Search for the cell housing the specified text and yield its (X, Y) center coordinate. 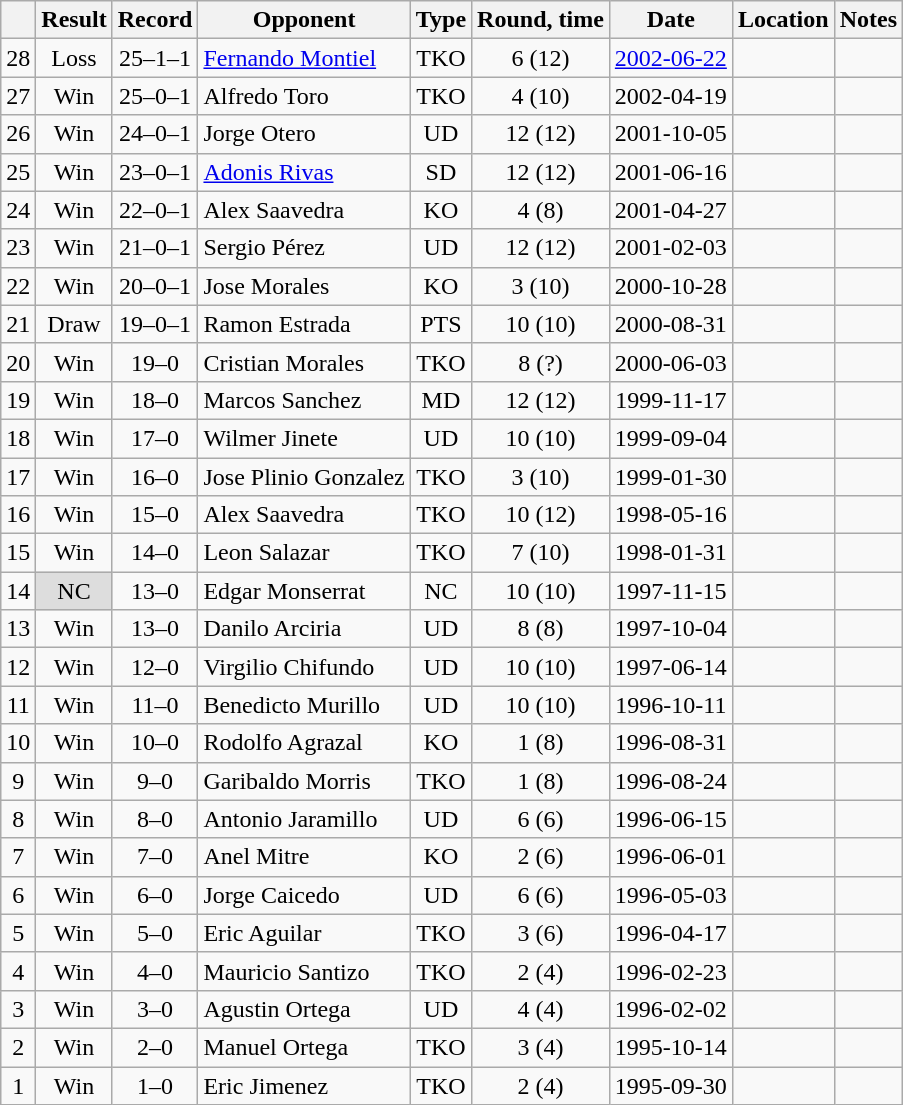
10 (18, 743)
4 (4) (541, 1009)
SD (440, 172)
8 (8) (541, 629)
Date (670, 20)
Marcos Sanchez (304, 400)
Antonio Jaramillo (304, 819)
20 (18, 362)
8 (18, 819)
Edgar Monserrat (304, 591)
8–0 (155, 819)
2–0 (155, 1047)
22 (18, 286)
6–0 (155, 895)
19–0 (155, 362)
21–0–1 (155, 248)
8 (?) (541, 362)
11–0 (155, 705)
Result (74, 20)
10 (12) (541, 515)
19–0–1 (155, 324)
1996-05-03 (670, 895)
28 (18, 58)
1999-01-30 (670, 477)
15 (18, 553)
7 (18, 857)
5–0 (155, 933)
Agustin Ortega (304, 1009)
Type (440, 20)
16 (18, 515)
Eric Aguilar (304, 933)
1999-09-04 (670, 438)
13 (18, 629)
16–0 (155, 477)
Round, time (541, 20)
9–0 (155, 781)
2000-10-28 (670, 286)
Ramon Estrada (304, 324)
21 (18, 324)
3 (18, 1009)
Cristian Morales (304, 362)
1996-06-01 (670, 857)
Jorge Otero (304, 134)
7 (10) (541, 553)
4 (10) (541, 96)
Danilo Arciria (304, 629)
Loss (74, 58)
1 (18, 1085)
7–0 (155, 857)
Jose Morales (304, 286)
Opponent (304, 20)
2001-06-16 (670, 172)
25 (18, 172)
14 (18, 591)
2000-08-31 (670, 324)
Adonis Rivas (304, 172)
18–0 (155, 400)
1998-01-31 (670, 553)
2 (6) (541, 857)
3–0 (155, 1009)
3 (6) (541, 933)
1997-11-15 (670, 591)
23 (18, 248)
Anel Mitre (304, 857)
3 (4) (541, 1047)
1–0 (155, 1085)
1996-08-24 (670, 781)
1996-06-15 (670, 819)
26 (18, 134)
Draw (74, 324)
1995-09-30 (670, 1085)
Location (783, 20)
10–0 (155, 743)
1995-10-14 (670, 1047)
Alfredo Toro (304, 96)
12–0 (155, 667)
17 (18, 477)
Sergio Pérez (304, 248)
24 (18, 210)
4–0 (155, 971)
1996-10-11 (670, 705)
Virgilio Chifundo (304, 667)
1996-02-23 (670, 971)
22–0–1 (155, 210)
27 (18, 96)
4 (18, 971)
Garibaldo Morris (304, 781)
1996-04-17 (670, 933)
1999-11-17 (670, 400)
Jorge Caicedo (304, 895)
Manuel Ortega (304, 1047)
9 (18, 781)
18 (18, 438)
11 (18, 705)
25–0–1 (155, 96)
Eric Jimenez (304, 1085)
Record (155, 20)
24–0–1 (155, 134)
1998-05-16 (670, 515)
2001-10-05 (670, 134)
2001-02-03 (670, 248)
Rodolfo Agrazal (304, 743)
15–0 (155, 515)
2002-06-22 (670, 58)
2002-04-19 (670, 96)
Jose Plinio Gonzalez (304, 477)
MD (440, 400)
14–0 (155, 553)
1996-08-31 (670, 743)
2000-06-03 (670, 362)
1996-02-02 (670, 1009)
1997-10-04 (670, 629)
5 (18, 933)
2 (18, 1047)
6 (12) (541, 58)
23–0–1 (155, 172)
Fernando Montiel (304, 58)
19 (18, 400)
6 (18, 895)
Notes (868, 20)
Leon Salazar (304, 553)
25–1–1 (155, 58)
4 (8) (541, 210)
1997-06-14 (670, 667)
PTS (440, 324)
Mauricio Santizo (304, 971)
Wilmer Jinete (304, 438)
Benedicto Murillo (304, 705)
20–0–1 (155, 286)
12 (18, 667)
2001-04-27 (670, 210)
17–0 (155, 438)
